Identify which cell holds the provided text, then report its (X, Y) central coordinate. 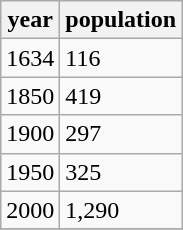
population (121, 20)
1634 (30, 58)
year (30, 20)
297 (121, 134)
1850 (30, 96)
116 (121, 58)
1900 (30, 134)
2000 (30, 210)
325 (121, 172)
1,290 (121, 210)
1950 (30, 172)
419 (121, 96)
